For the text-containing cell, return its midpoint in [X, Y] coordinate format. 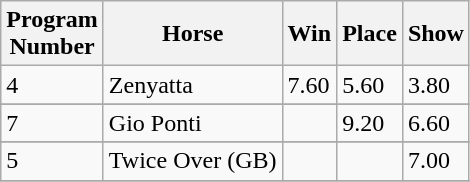
3.80 [436, 85]
Horse [192, 34]
Twice Over (GB) [192, 161]
ProgramNumber [52, 34]
4 [52, 85]
7.60 [310, 85]
5.60 [370, 85]
9.20 [370, 123]
Gio Ponti [192, 123]
Zenyatta [192, 85]
Show [436, 34]
7.00 [436, 161]
5 [52, 161]
7 [52, 123]
Place [370, 34]
Win [310, 34]
6.60 [436, 123]
